Return the [x, y] coordinate for the center point of the cell that contains the specified text.  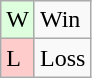
L [18, 58]
Win [62, 20]
Loss [62, 58]
W [18, 20]
